Determine the [x, y] coordinate at the center of the cell enclosing the given text.  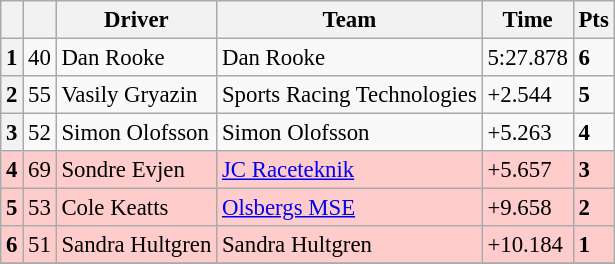
+9.658 [528, 208]
Driver [136, 20]
Sports Racing Technologies [350, 95]
55 [40, 95]
+2.544 [528, 95]
Cole Keatts [136, 208]
+5.263 [528, 133]
40 [40, 58]
5:27.878 [528, 58]
51 [40, 245]
69 [40, 170]
Olsbergs MSE [350, 208]
Sondre Evjen [136, 170]
52 [40, 133]
+5.657 [528, 170]
Vasily Gryazin [136, 95]
+10.184 [528, 245]
Time [528, 20]
53 [40, 208]
Team [350, 20]
JC Raceteknik [350, 170]
Pts [594, 20]
